Capture the cell that displays the provided text and extract its (X, Y) central coordinate. 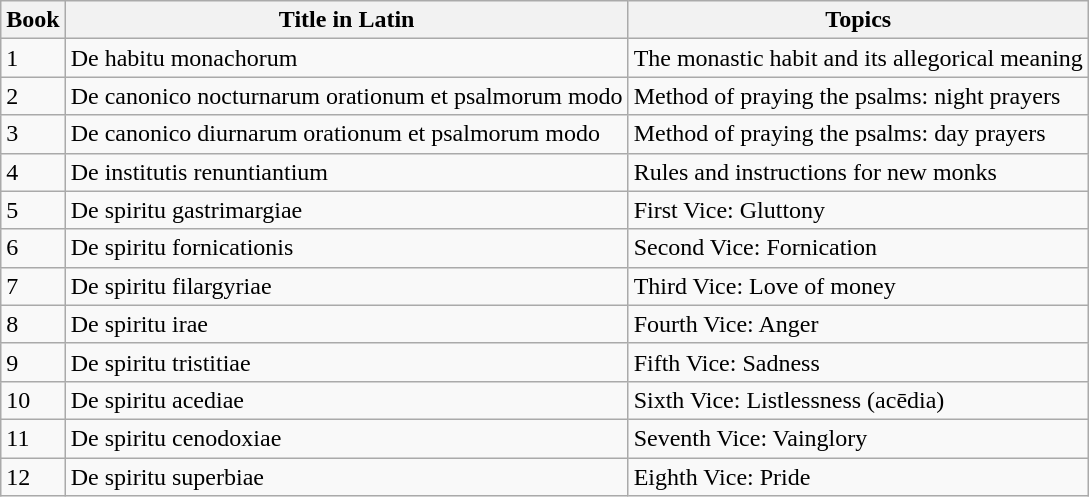
The monastic habit and its allegorical meaning (858, 58)
De spiritu tristitiae (346, 362)
First Vice: Gluttony (858, 210)
De spiritu cenodoxiae (346, 438)
De spiritu fornicationis (346, 248)
Book (33, 20)
Second Vice: Fornication (858, 248)
De institutis renuntiantium (346, 172)
4 (33, 172)
Third Vice: Love of money (858, 286)
Eighth Vice: Pride (858, 477)
12 (33, 477)
5 (33, 210)
De spiritu superbiae (346, 477)
Fifth Vice: Sadness (858, 362)
3 (33, 134)
6 (33, 248)
De habitu monachorum (346, 58)
2 (33, 96)
Title in Latin (346, 20)
9 (33, 362)
7 (33, 286)
De canonico nocturnarum orationum et psalmorum modo (346, 96)
Topics (858, 20)
De spiritu filargyriae (346, 286)
De spiritu irae (346, 324)
10 (33, 400)
8 (33, 324)
De canonico diurnarum orationum et psalmorum modo (346, 134)
1 (33, 58)
Fourth Vice: Anger (858, 324)
Method of praying the psalms: night prayers (858, 96)
De spiritu acediae (346, 400)
De spiritu gastrimargiae (346, 210)
Sixth Vice: Listlessness (acēdia) (858, 400)
Seventh Vice: Vainglory (858, 438)
Method of praying the psalms: day prayers (858, 134)
11 (33, 438)
Rules and instructions for new monks (858, 172)
